Capture the cell that displays the provided text and extract its (X, Y) central coordinate. 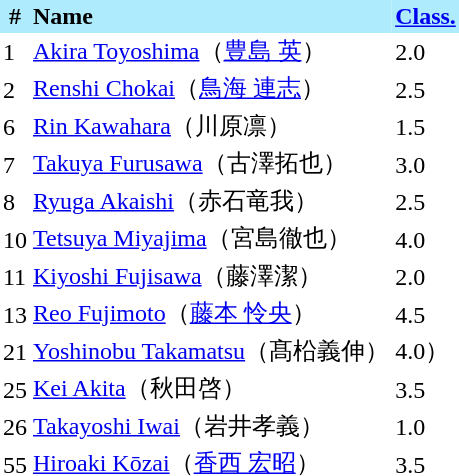
10 (15, 239)
11 (15, 277)
25 (15, 389)
Takayoshi Iwai（岩井孝義） (211, 427)
Akira Toyoshima（豊島 英） (211, 52)
Takuya Furusawa（古澤拓也） (211, 165)
3.0 (426, 165)
6 (15, 127)
Ryuga Akaishi（赤石竜我） (211, 202)
Tetsuya Miyajima（宮島徹也） (211, 239)
Rin Kawahara（川原凛） (211, 127)
4.0 (426, 239)
Name (211, 16)
Reo Fujimoto（藤本 怜央） (211, 315)
2 (15, 89)
1 (15, 52)
Kiyoshi Fujisawa（藤澤潔） (211, 277)
Renshi Chokai（鳥海 連志） (211, 89)
4.0） (426, 352)
1.0 (426, 427)
Class. (426, 16)
Kei Akita（秋田啓） (211, 389)
8 (15, 202)
7 (15, 165)
21 (15, 352)
3.5 (426, 389)
1.5 (426, 127)
13 (15, 315)
Yoshinobu Takamatsu（髙柗義伸） (211, 352)
# (15, 16)
4.5 (426, 315)
26 (15, 427)
